Find where the given text appears and provide that cell's center as (x, y) coordinate. 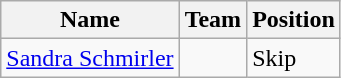
Position (294, 20)
Team (213, 20)
Skip (294, 58)
Name (90, 20)
Sandra Schmirler (90, 58)
